Capture the cell that displays the provided text and extract its (x, y) central coordinate. 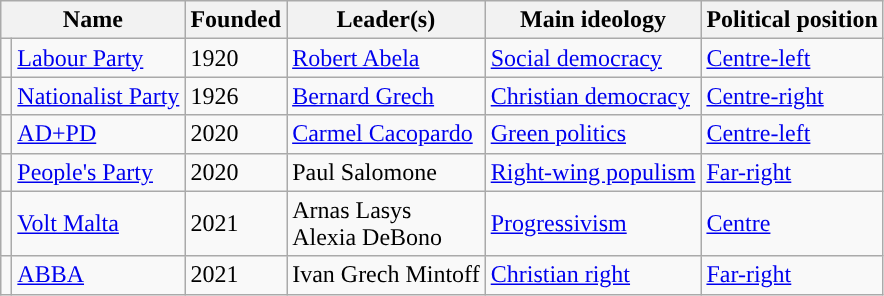
Founded (236, 20)
Arnas LasysAlexia DeBono (386, 224)
Progressivism (593, 224)
Bernard Grech (386, 96)
Carmel Cacopardo (386, 134)
Volt Malta (98, 224)
People's Party (98, 172)
AD+PD (98, 134)
Ivan Grech Mintoff (386, 275)
Labour Party (98, 58)
Nationalist Party (98, 96)
ABBA (98, 275)
Name (93, 20)
Leader(s) (386, 20)
1920 (236, 58)
Robert Abela (386, 58)
Centre-right (792, 96)
Christian right (593, 275)
Centre (792, 224)
Green politics (593, 134)
Right-wing populism (593, 172)
Paul Salomone (386, 172)
Social democracy (593, 58)
Christian democracy (593, 96)
1926 (236, 96)
Political position (792, 20)
Main ideology (593, 20)
